Return the (X, Y) coordinate for the center point of the cell that contains the specified text.  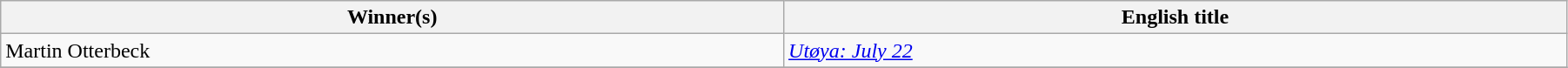
Winner(s) (392, 17)
English title (1176, 17)
Martin Otterbeck (392, 51)
Utøya: July 22 (1176, 51)
